Return (x, y) of the center of cell containing provided text 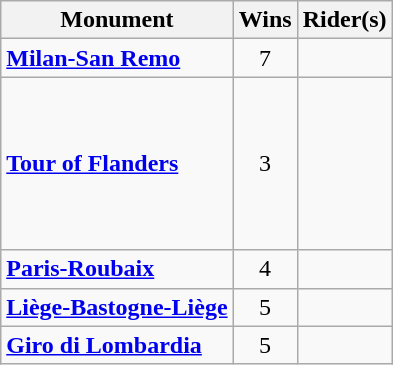
Giro di Lombardia (117, 345)
Liège-Bastogne-Liège (117, 307)
Rider(s) (344, 20)
7 (265, 58)
Monument (117, 20)
3 (265, 164)
4 (265, 269)
Wins (265, 20)
Milan-San Remo (117, 58)
Paris-Roubaix (117, 269)
Tour of Flanders (117, 164)
